Provide the (x, y) coordinate of the cell's center where the given text is located.  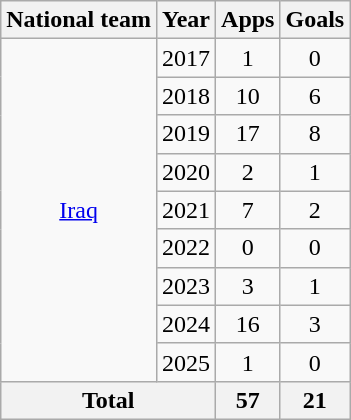
2017 (186, 58)
2024 (186, 324)
Apps (248, 20)
21 (315, 400)
2018 (186, 96)
7 (248, 210)
2023 (186, 286)
2022 (186, 248)
57 (248, 400)
Iraq (79, 210)
Goals (315, 20)
16 (248, 324)
8 (315, 134)
2019 (186, 134)
2025 (186, 362)
Year (186, 20)
National team (79, 20)
17 (248, 134)
2021 (186, 210)
10 (248, 96)
Total (108, 400)
2020 (186, 172)
6 (315, 96)
